Identify which cell holds the provided text, then report its (X, Y) central coordinate. 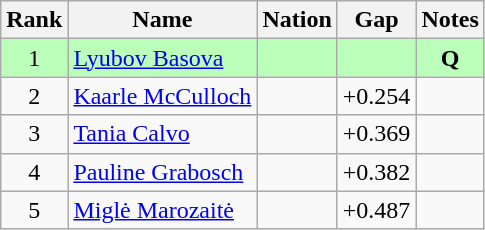
2 (34, 96)
Name (162, 20)
5 (34, 210)
+0.369 (376, 134)
Nation (297, 20)
+0.487 (376, 210)
Lyubov Basova (162, 58)
Q (450, 58)
Pauline Grabosch (162, 172)
+0.254 (376, 96)
4 (34, 172)
+0.382 (376, 172)
Tania Calvo (162, 134)
3 (34, 134)
Miglė Marozaitė (162, 210)
Rank (34, 20)
Notes (450, 20)
Kaarle McCulloch (162, 96)
Gap (376, 20)
1 (34, 58)
